Locate the cell with the specified text and output its [x, y] center coordinate. 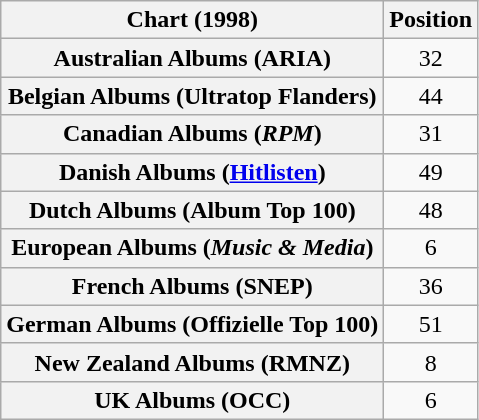
8 [431, 362]
Australian Albums (ARIA) [192, 58]
49 [431, 172]
31 [431, 134]
Belgian Albums (Ultratop Flanders) [192, 96]
French Albums (SNEP) [192, 286]
Canadian Albums (RPM) [192, 134]
36 [431, 286]
51 [431, 324]
New Zealand Albums (RMNZ) [192, 362]
Dutch Albums (Album Top 100) [192, 210]
European Albums (Music & Media) [192, 248]
UK Albums (OCC) [192, 400]
44 [431, 96]
Chart (1998) [192, 20]
Danish Albums (Hitlisten) [192, 172]
48 [431, 210]
German Albums (Offizielle Top 100) [192, 324]
32 [431, 58]
Position [431, 20]
